Detect which cell encompasses the target text, then output its [X, Y] center coordinate. 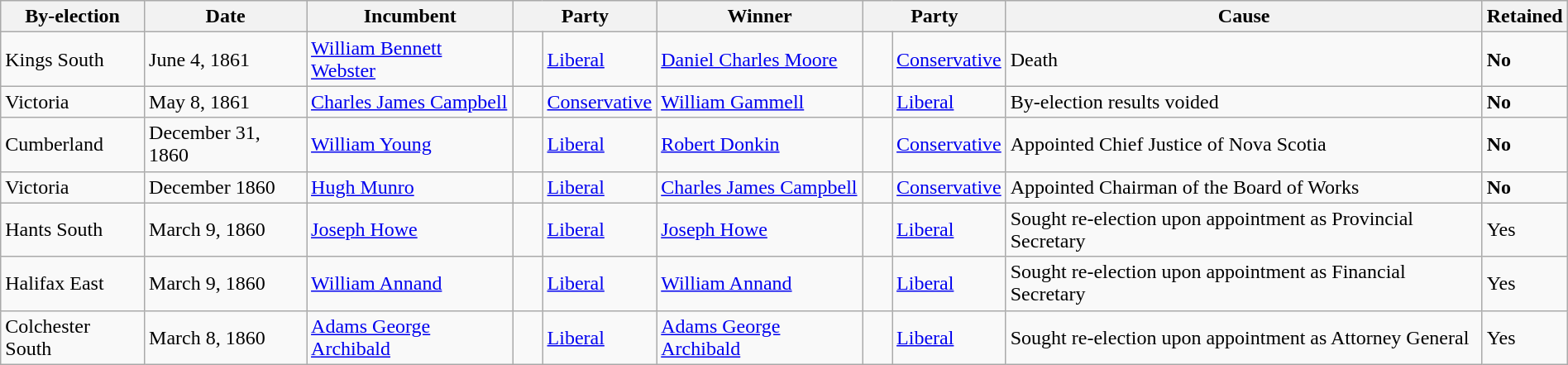
William Young [410, 144]
Death [1244, 60]
Hugh Munro [410, 187]
Retained [1525, 17]
Halifax East [73, 283]
By-election [73, 17]
By-election results voided [1244, 102]
Cause [1244, 17]
Sought re-election upon appointment as Attorney General [1244, 338]
Date [226, 17]
William Gammell [760, 102]
Appointed Chairman of the Board of Works [1244, 187]
Daniel Charles Moore [760, 60]
Incumbent [410, 17]
March 8, 1860 [226, 338]
Cumberland [73, 144]
Sought re-election upon appointment as Financial Secretary [1244, 283]
June 4, 1861 [226, 60]
Appointed Chief Justice of Nova Scotia [1244, 144]
Kings South [73, 60]
December 1860 [226, 187]
Hants South [73, 230]
William Bennett Webster [410, 60]
Sought re-election upon appointment as Provincial Secretary [1244, 230]
December 31, 1860 [226, 144]
May 8, 1861 [226, 102]
Winner [760, 17]
Colchester South [73, 338]
Robert Donkin [760, 144]
